Extract the (X, Y) coordinate from the center of the cell holding the provided text.  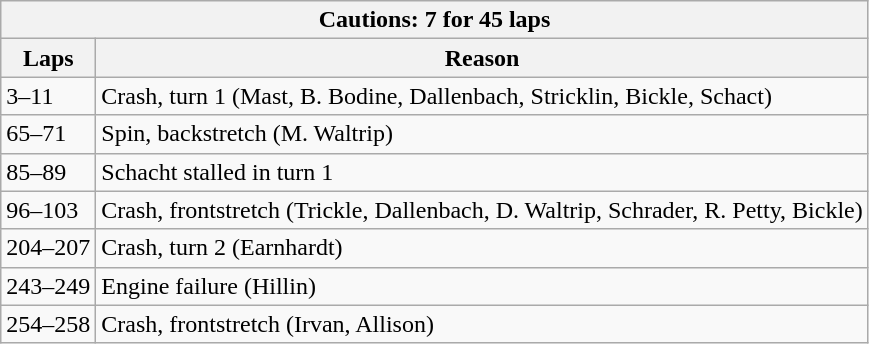
204–207 (48, 248)
Schacht stalled in turn 1 (482, 172)
243–249 (48, 286)
Crash, turn 1 (Mast, B. Bodine, Dallenbach, Stricklin, Bickle, Schact) (482, 96)
Cautions: 7 for 45 laps (434, 20)
Laps (48, 58)
Spin, backstretch (M. Waltrip) (482, 134)
65–71 (48, 134)
254–258 (48, 324)
Crash, turn 2 (Earnhardt) (482, 248)
Crash, frontstretch (Irvan, Allison) (482, 324)
85–89 (48, 172)
3–11 (48, 96)
Engine failure (Hillin) (482, 286)
96–103 (48, 210)
Reason (482, 58)
Crash, frontstretch (Trickle, Dallenbach, D. Waltrip, Schrader, R. Petty, Bickle) (482, 210)
